Extract the [X, Y] coordinate from the center of the cell holding the provided text.  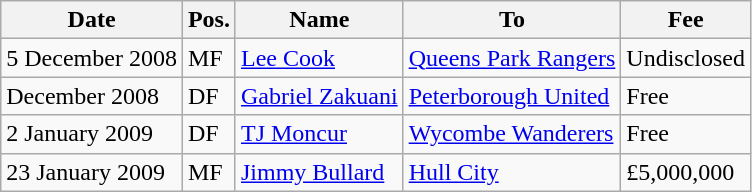
Lee Cook [319, 58]
December 2008 [92, 96]
Gabriel Zakuani [319, 96]
Name [319, 20]
23 January 2009 [92, 172]
Undisclosed [686, 58]
2 January 2009 [92, 134]
Peterborough United [512, 96]
5 December 2008 [92, 58]
Pos. [208, 20]
Hull City [512, 172]
Fee [686, 20]
Queens Park Rangers [512, 58]
TJ Moncur [319, 134]
To [512, 20]
Date [92, 20]
Jimmy Bullard [319, 172]
Wycombe Wanderers [512, 134]
£5,000,000 [686, 172]
